Capture the cell that displays the provided text and extract its (X, Y) central coordinate. 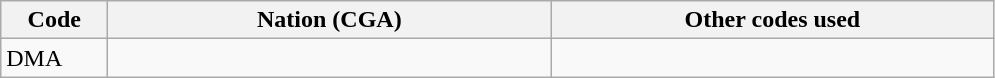
Code (54, 20)
DMA (54, 58)
Nation (CGA) (330, 20)
Other codes used (772, 20)
